Determine the (X, Y) coordinate at the center of the cell enclosing the given text.  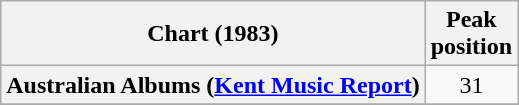
Australian Albums (Kent Music Report) (213, 85)
Peakposition (471, 34)
31 (471, 85)
Chart (1983) (213, 34)
